Find where the given text appears and provide that cell's center as (X, Y) coordinate. 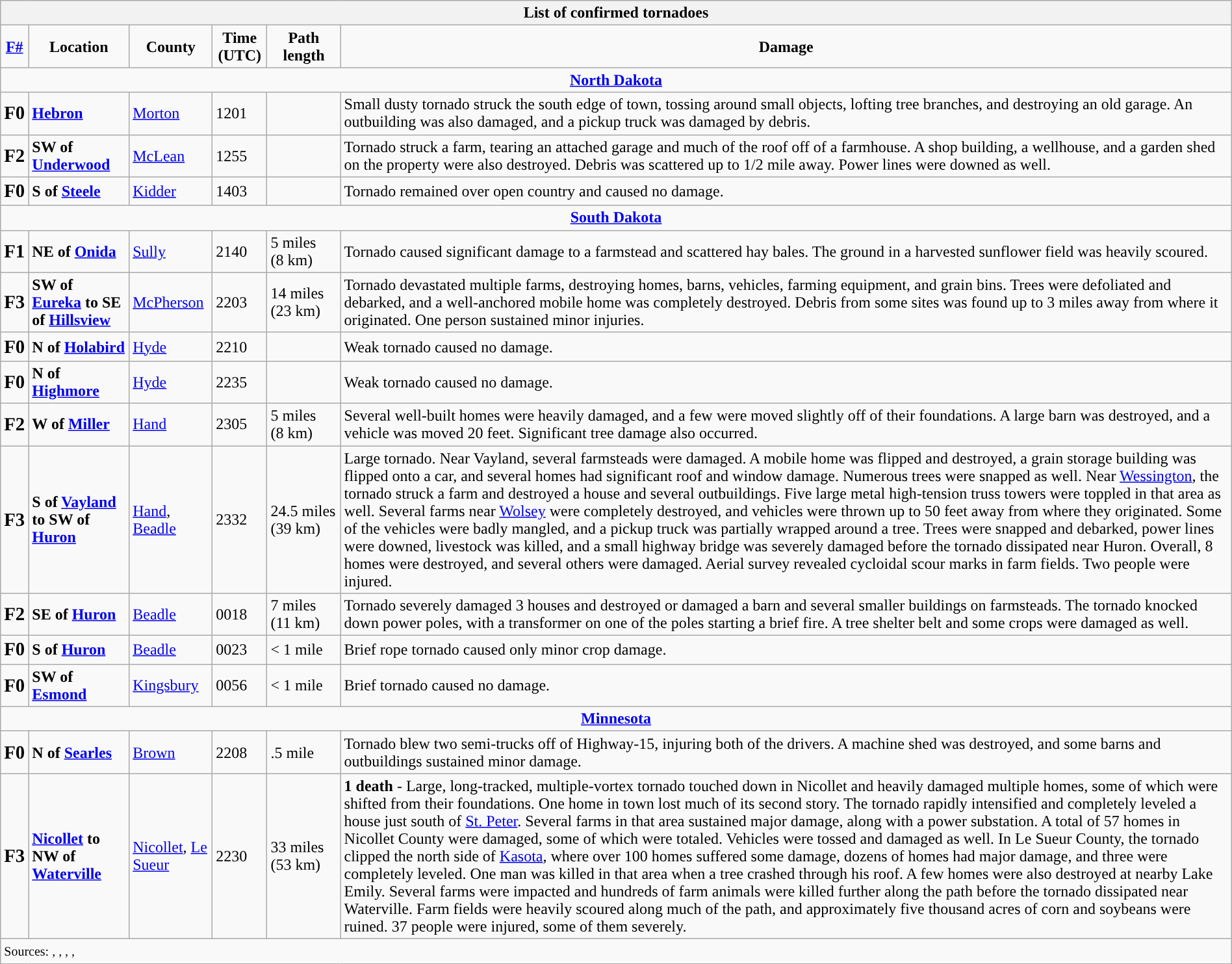
SW of Underwood (79, 156)
0056 (240, 685)
2235 (240, 382)
Kidder (171, 191)
Time (UTC) (240, 47)
Tornado remained over open country and caused no damage. (786, 191)
1201 (240, 113)
Damage (786, 47)
Path length (304, 47)
Location (79, 47)
S of Huron (79, 650)
Minnesota (616, 719)
2332 (240, 520)
F1 (14, 251)
2210 (240, 346)
NE of Onida (79, 251)
North Dakota (616, 80)
Sully (171, 251)
2203 (240, 302)
1255 (240, 156)
SW of Esmond (79, 685)
Hand (171, 424)
14 miles (23 km) (304, 302)
Brown (171, 753)
Hand, Beadle (171, 520)
S of Vayland to SW of Huron (79, 520)
24.5 miles (39 km) (304, 520)
Kingsbury (171, 685)
2230 (240, 856)
2140 (240, 251)
0023 (240, 650)
N of Holabird (79, 346)
N of Searles (79, 753)
F# (14, 47)
List of confirmed tornadoes (616, 13)
SW of Eureka to SE of Hillsview (79, 302)
SE of Huron (79, 615)
N of Highmore (79, 382)
Morton (171, 113)
Nicollet, Le Sueur (171, 856)
Nicollet to NW of Waterville (79, 856)
County (171, 47)
7 miles (11 km) (304, 615)
McPherson (171, 302)
Brief rope tornado caused only minor crop damage. (786, 650)
2208 (240, 753)
Brief tornado caused no damage. (786, 685)
South Dakota (616, 218)
0018 (240, 615)
2305 (240, 424)
Sources: , , , , (616, 951)
1403 (240, 191)
.5 mile (304, 753)
Hebron (79, 113)
Tornado caused significant damage to a farmstead and scattered hay bales. The ground in a harvested sunflower field was heavily scoured. (786, 251)
W of Miller (79, 424)
S of Steele (79, 191)
33 miles (53 km) (304, 856)
McLean (171, 156)
